Search for the cell housing the specified text and yield its (X, Y) center coordinate. 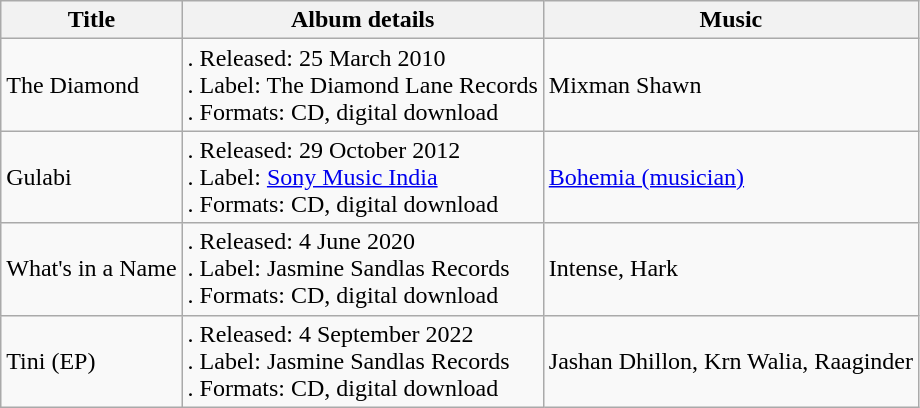
Mixman Shawn (730, 85)
Tini (EP) (92, 361)
Music (730, 20)
Jashan Dhillon, Krn Walia, Raaginder (730, 361)
Gulabi (92, 177)
. Released: 4 June 2020. Label: Jasmine Sandlas Records. Formats: CD, digital download (362, 269)
The Diamond (92, 85)
Bohemia (musician) (730, 177)
What's in a Name (92, 269)
. Released: 25 March 2010. Label: The Diamond Lane Records. Formats: CD, digital download (362, 85)
Album details (362, 20)
. Released: 4 September 2022. Label: Jasmine Sandlas Records. Formats: CD, digital download (362, 361)
. Released: 29 October 2012. Label: Sony Music India. Formats: CD, digital download (362, 177)
Title (92, 20)
Intense, Hark (730, 269)
